Scan for the cell matching the given text and deliver its (X, Y) coordinate at center. 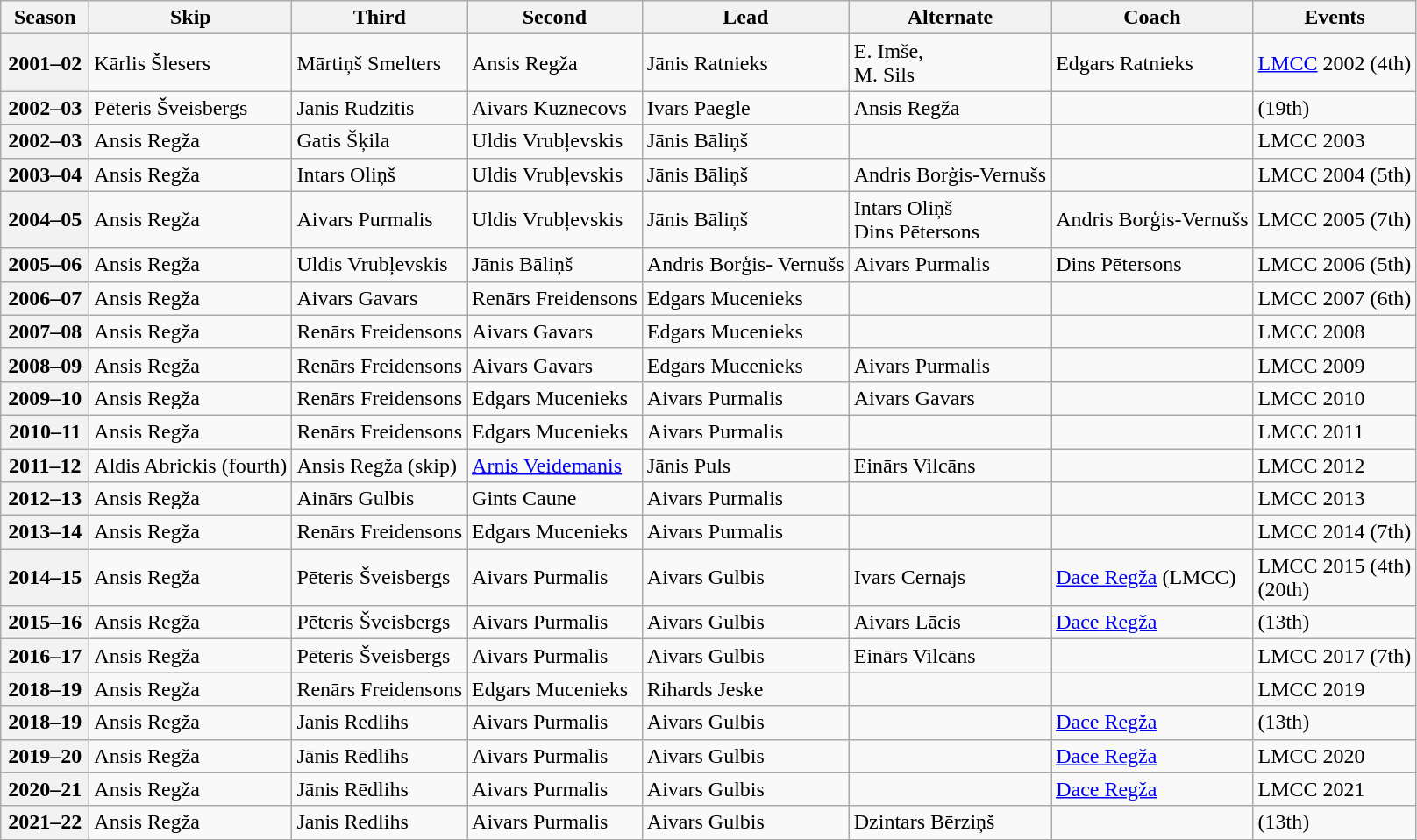
Coach (1152, 18)
Season (46, 18)
Aldis Abrickis (fourth) (191, 466)
Events (1335, 18)
LMCC 2002 (4th) (1335, 63)
E. Imše,M. Sils (950, 63)
LMCC 2014 (7th) (1335, 532)
(19th) (1335, 108)
LMCC 2013 (1335, 499)
Rihards Jeske (745, 689)
2014–15 (46, 577)
Arnis Veidemanis (555, 466)
Ivars Cernajs (950, 577)
2004–05 (46, 219)
Lead (745, 18)
LMCC 2006 (5th) (1335, 265)
LMCC 2017 (7th) (1335, 656)
Aivars Kuznecovs (555, 108)
Kārlis Šlesers (191, 63)
Jānis Puls (745, 466)
Alternate (950, 18)
LMCC 2004 (5th) (1335, 174)
2011–12 (46, 466)
Ansis Regža (skip) (380, 466)
Third (380, 18)
Ainārs Gulbis (380, 499)
LMCC 2008 (1335, 331)
2001–02 (46, 63)
LMCC 2012 (1335, 466)
LMCC 2003 (1335, 141)
LMCC 2010 (1335, 398)
2012–13 (46, 499)
Aivars Lācis (950, 623)
Janis Rudzitis (380, 108)
Jānis Ratnieks (745, 63)
LMCC 2021 (1335, 789)
2016–17 (46, 656)
2006–07 (46, 298)
Dace Regža (LMCC) (1152, 577)
LMCC 2007 (6th) (1335, 298)
LMCC 2005 (7th) (1335, 219)
Ivars Paegle (745, 108)
2013–14 (46, 532)
Gatis Šķila (380, 141)
2020–21 (46, 789)
2010–11 (46, 431)
LMCC 2020 (1335, 756)
2015–16 (46, 623)
2019–20 (46, 756)
Dins Pētersons (1152, 265)
LMCC 2011 (1335, 431)
Intars OliņšDins Pētersons (950, 219)
Skip (191, 18)
Edgars Ratnieks (1152, 63)
Intars Oliņš (380, 174)
LMCC 2009 (1335, 365)
Mārtiņš Smelters (380, 63)
Second (555, 18)
2007–08 (46, 331)
2009–10 (46, 398)
LMCC 2019 (1335, 689)
Dzintars Bērziņš (950, 822)
2008–09 (46, 365)
2005–06 (46, 265)
2021–22 (46, 822)
Gints Caune (555, 499)
2003–04 (46, 174)
LMCC 2015 (4th) (20th) (1335, 577)
Аndris Borģis- Vernušs (745, 265)
